From the cell containing the given text, extract its center point as (X, Y) coordinate. 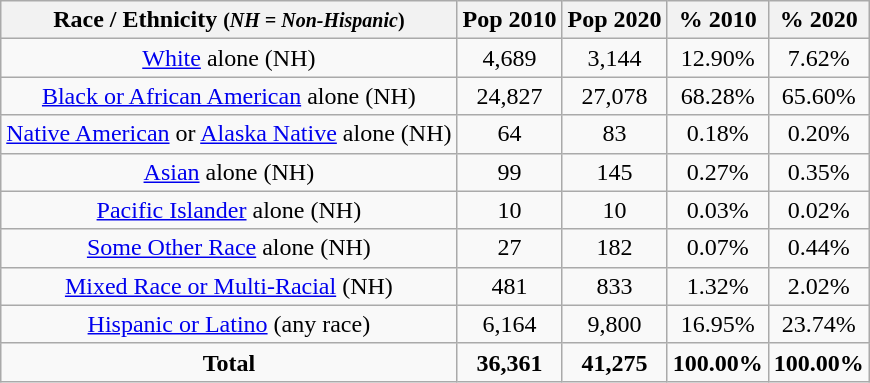
4,689 (510, 58)
12.90% (718, 58)
0.27% (718, 172)
Black or African American alone (NH) (229, 96)
Hispanic or Latino (any race) (229, 324)
182 (614, 248)
833 (614, 286)
1.32% (718, 286)
% 2010 (718, 20)
0.07% (718, 248)
9,800 (614, 324)
Some Other Race alone (NH) (229, 248)
27,078 (614, 96)
0.03% (718, 210)
481 (510, 286)
83 (614, 134)
% 2020 (818, 20)
145 (614, 172)
23.74% (818, 324)
7.62% (818, 58)
0.35% (818, 172)
Total (229, 362)
99 (510, 172)
Race / Ethnicity (NH = Non-Hispanic) (229, 20)
68.28% (718, 96)
2.02% (818, 286)
41,275 (614, 362)
0.02% (818, 210)
Pop 2020 (614, 20)
Pop 2010 (510, 20)
24,827 (510, 96)
65.60% (818, 96)
White alone (NH) (229, 58)
0.18% (718, 134)
36,361 (510, 362)
3,144 (614, 58)
0.20% (818, 134)
Native American or Alaska Native alone (NH) (229, 134)
6,164 (510, 324)
Pacific Islander alone (NH) (229, 210)
Mixed Race or Multi-Racial (NH) (229, 286)
64 (510, 134)
0.44% (818, 248)
27 (510, 248)
16.95% (718, 324)
Asian alone (NH) (229, 172)
